Determine the (X, Y) coordinate at the center of the cell enclosing the given text.  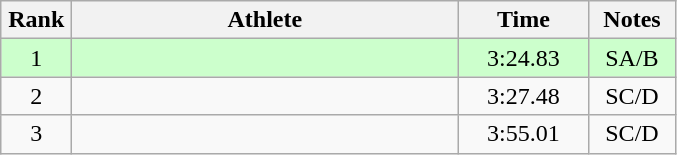
3:55.01 (524, 134)
3:27.48 (524, 96)
2 (36, 96)
3 (36, 134)
3:24.83 (524, 58)
SA/B (632, 58)
Rank (36, 20)
Notes (632, 20)
Time (524, 20)
1 (36, 58)
Athlete (265, 20)
